Extract the [x, y] coordinate from the center of the cell holding the provided text.  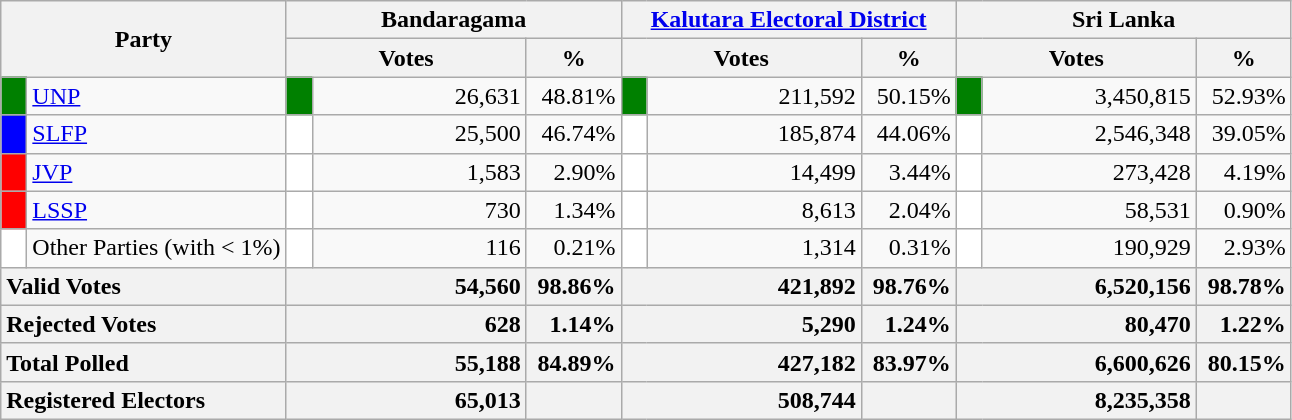
Valid Votes [144, 286]
Kalutara Electoral District [788, 20]
Rejected Votes [144, 324]
98.76% [908, 286]
2.90% [574, 172]
730 [419, 210]
1,583 [419, 172]
185,874 [754, 134]
2.93% [1244, 248]
83.97% [908, 362]
80.15% [1244, 362]
65,013 [406, 400]
48.81% [574, 96]
Party [144, 39]
2,546,348 [1089, 134]
58,531 [1089, 210]
6,600,626 [1076, 362]
84.89% [574, 362]
LSSP [156, 210]
98.78% [1244, 286]
3.44% [908, 172]
0.21% [574, 248]
80,470 [1076, 324]
1.14% [574, 324]
8,613 [754, 210]
54,560 [406, 286]
0.31% [908, 248]
25,500 [419, 134]
211,592 [754, 96]
628 [406, 324]
6,520,156 [1076, 286]
5,290 [741, 324]
Registered Electors [144, 400]
190,929 [1089, 248]
116 [419, 248]
44.06% [908, 134]
39.05% [1244, 134]
2.04% [908, 210]
3,450,815 [1089, 96]
1.34% [574, 210]
50.15% [908, 96]
Other Parties (with < 1%) [156, 248]
JVP [156, 172]
98.86% [574, 286]
1.22% [1244, 324]
52.93% [1244, 96]
4.19% [1244, 172]
421,892 [741, 286]
UNP [156, 96]
Bandaragama [454, 20]
1.24% [908, 324]
Sri Lanka [1124, 20]
1,314 [754, 248]
SLFP [156, 134]
Total Polled [144, 362]
427,182 [741, 362]
26,631 [419, 96]
8,235,358 [1076, 400]
14,499 [754, 172]
0.90% [1244, 210]
508,744 [741, 400]
273,428 [1089, 172]
46.74% [574, 134]
55,188 [406, 362]
